Output the (x, y) coordinate of the center of the cell containing the given text.  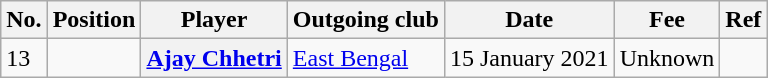
East Bengal (366, 58)
Unknown (667, 58)
Fee (667, 20)
Ref (744, 20)
Position (94, 20)
Outgoing club (366, 20)
15 January 2021 (529, 58)
13 (24, 58)
Ajay Chhetri (214, 58)
Date (529, 20)
No. (24, 20)
Player (214, 20)
